Identify which cell holds the provided text, then report its [x, y] central coordinate. 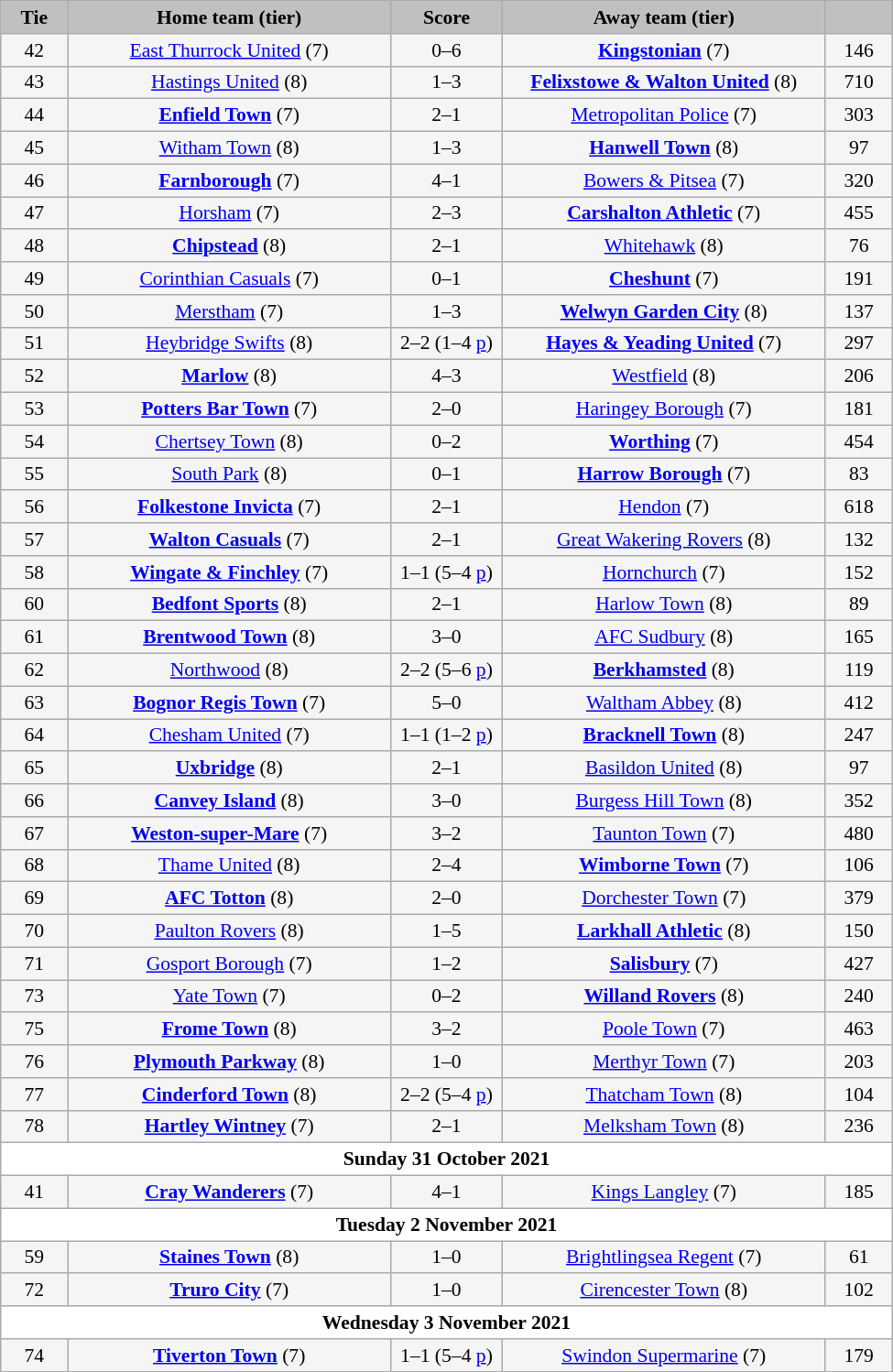
412 [859, 702]
Weston-super-Mare (7) [229, 833]
Brightlingsea Regent (7) [663, 1258]
203 [859, 1062]
Enfield Town (7) [229, 115]
Merstham (7) [229, 311]
42 [35, 50]
Canvey Island (8) [229, 800]
47 [35, 213]
710 [859, 82]
4–3 [447, 376]
247 [859, 735]
Home team (tier) [229, 17]
Cray Wanderers (7) [229, 1192]
Larkhall Athletic (8) [663, 931]
Burgess Hill Town (8) [663, 800]
73 [35, 996]
71 [35, 964]
Kings Langley (7) [663, 1192]
Walton Casuals (7) [229, 539]
Paulton Rovers (8) [229, 931]
68 [35, 866]
2–4 [447, 866]
49 [35, 278]
57 [35, 539]
Basildon United (8) [663, 768]
Swindon Supermarine (7) [663, 1356]
78 [35, 1127]
Bognor Regis Town (7) [229, 702]
Cinderford Town (8) [229, 1094]
89 [859, 604]
236 [859, 1127]
51 [35, 343]
191 [859, 278]
303 [859, 115]
Staines Town (8) [229, 1258]
60 [35, 604]
65 [35, 768]
Horsham (7) [229, 213]
Haringey Borough (7) [663, 409]
Uxbridge (8) [229, 768]
Metropolitan Police (7) [663, 115]
55 [35, 474]
53 [35, 409]
Kingstonian (7) [663, 50]
67 [35, 833]
Carshalton Athletic (7) [663, 213]
Cheshunt (7) [663, 278]
179 [859, 1356]
Potters Bar Town (7) [229, 409]
Hastings United (8) [229, 82]
Hendon (7) [663, 507]
Brentwood Town (8) [229, 637]
Thame United (8) [229, 866]
Salisbury (7) [663, 964]
59 [35, 1258]
44 [35, 115]
Hartley Wintney (7) [229, 1127]
320 [859, 180]
152 [859, 572]
Bedfont Sports (8) [229, 604]
150 [859, 931]
66 [35, 800]
54 [35, 441]
Bracknell Town (8) [663, 735]
48 [35, 246]
70 [35, 931]
618 [859, 507]
Chertsey Town (8) [229, 441]
AFC Sudbury (8) [663, 637]
Poole Town (7) [663, 1029]
43 [35, 82]
Tiverton Town (7) [229, 1356]
Willand Rovers (8) [663, 996]
62 [35, 670]
240 [859, 996]
83 [859, 474]
Away team (tier) [663, 17]
46 [35, 180]
Berkhamsted (8) [663, 670]
185 [859, 1192]
102 [859, 1290]
2–2 (1–4 p) [447, 343]
58 [35, 572]
69 [35, 898]
Plymouth Parkway (8) [229, 1062]
63 [35, 702]
Gosport Borough (7) [229, 964]
Hayes & Yeading United (7) [663, 343]
Whitehawk (8) [663, 246]
South Park (8) [229, 474]
Wednesday 3 November 2021 [447, 1323]
Hanwell Town (8) [663, 148]
77 [35, 1094]
Great Wakering Rovers (8) [663, 539]
427 [859, 964]
Melksham Town (8) [663, 1127]
41 [35, 1192]
Frome Town (8) [229, 1029]
64 [35, 735]
455 [859, 213]
Felixstowe & Walton United (8) [663, 82]
Chesham United (7) [229, 735]
206 [859, 376]
Welwyn Garden City (8) [663, 311]
181 [859, 409]
Score [447, 17]
297 [859, 343]
Merthyr Town (7) [663, 1062]
50 [35, 311]
165 [859, 637]
146 [859, 50]
45 [35, 148]
1–1 (1–2 p) [447, 735]
Wingate & Finchley (7) [229, 572]
Folkestone Invicta (7) [229, 507]
East Thurrock United (7) [229, 50]
480 [859, 833]
Taunton Town (7) [663, 833]
75 [35, 1029]
Waltham Abbey (8) [663, 702]
Chipstead (8) [229, 246]
Truro City (7) [229, 1290]
1–2 [447, 964]
1–5 [447, 931]
AFC Totton (8) [229, 898]
Sunday 31 October 2021 [447, 1160]
2–2 (5–6 p) [447, 670]
Worthing (7) [663, 441]
Witham Town (8) [229, 148]
Dorchester Town (7) [663, 898]
Northwood (8) [229, 670]
Harrow Borough (7) [663, 474]
52 [35, 376]
119 [859, 670]
Heybridge Swifts (8) [229, 343]
Thatcham Town (8) [663, 1094]
132 [859, 539]
454 [859, 441]
Tuesday 2 November 2021 [447, 1225]
463 [859, 1029]
Wimborne Town (7) [663, 866]
Yate Town (7) [229, 996]
Hornchurch (7) [663, 572]
72 [35, 1290]
137 [859, 311]
Tie [35, 17]
106 [859, 866]
Corinthian Casuals (7) [229, 278]
Bowers & Pitsea (7) [663, 180]
Marlow (8) [229, 376]
2–2 (5–4 p) [447, 1094]
74 [35, 1356]
Farnborough (7) [229, 180]
5–0 [447, 702]
Cirencester Town (8) [663, 1290]
352 [859, 800]
379 [859, 898]
Harlow Town (8) [663, 604]
2–3 [447, 213]
Westfield (8) [663, 376]
56 [35, 507]
104 [859, 1094]
0–6 [447, 50]
